Determine the [x, y] coordinate at the center of the cell enclosing the given text.  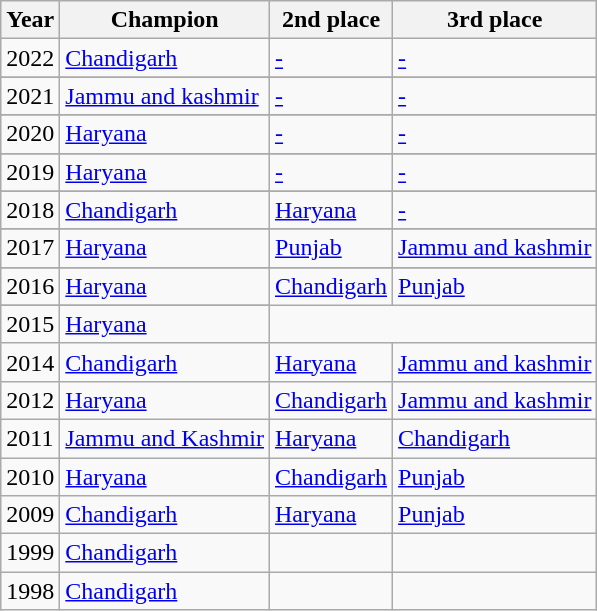
2015 [30, 324]
1999 [30, 553]
Year [30, 20]
2016 [30, 286]
2022 [30, 58]
1998 [30, 591]
3rd place [495, 20]
2009 [30, 515]
2012 [30, 400]
Jammu and Kashmir [165, 438]
2014 [30, 362]
2018 [30, 210]
2011 [30, 438]
Champion [165, 20]
2nd place [332, 20]
2021 [30, 96]
2020 [30, 134]
2019 [30, 172]
2017 [30, 248]
2010 [30, 477]
